Search for the cell housing the specified text and yield its [X, Y] center coordinate. 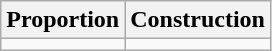
Proportion [63, 20]
Construction [198, 20]
